Find where the given text appears and provide that cell's center as (x, y) coordinate. 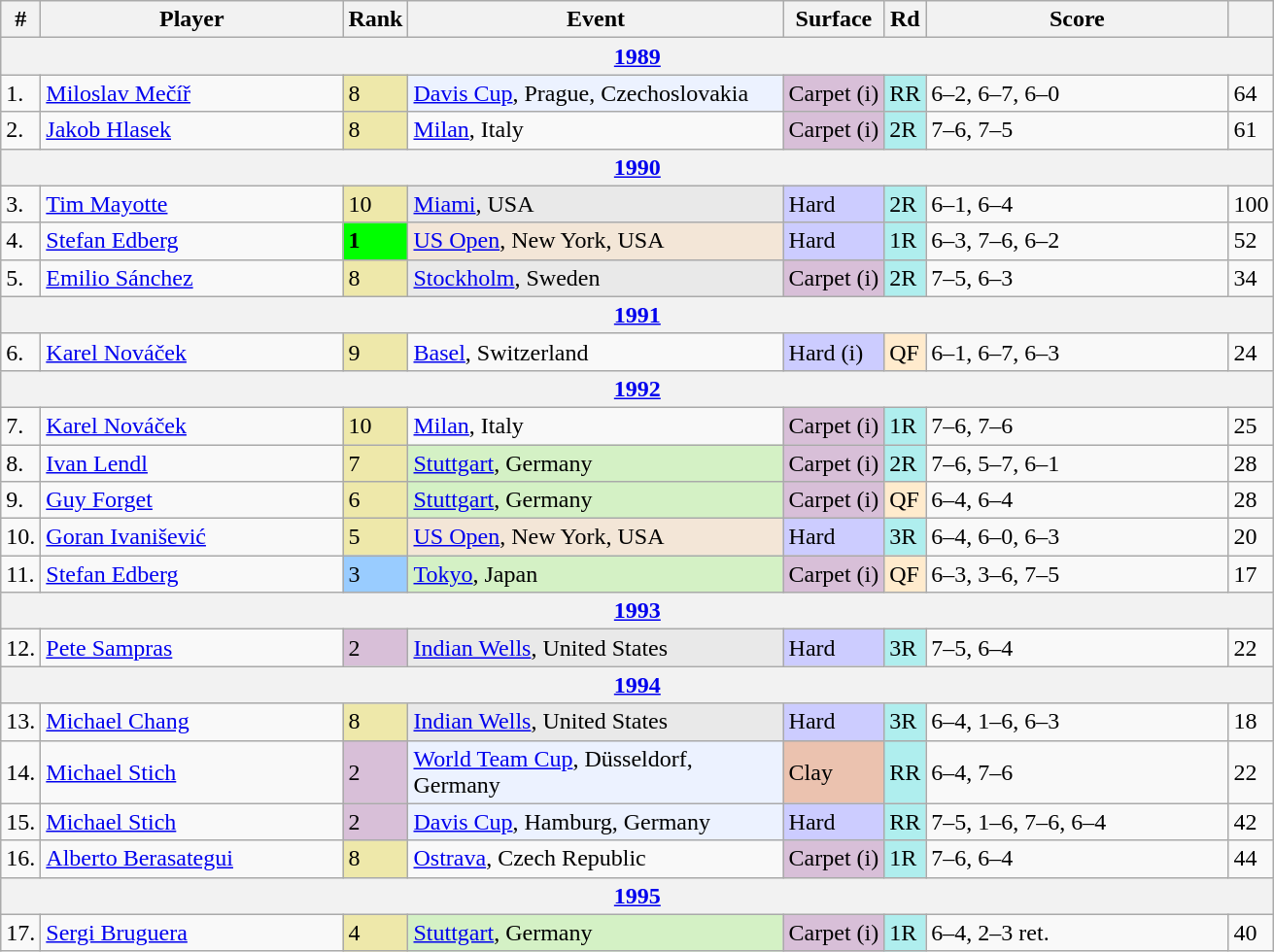
3. (21, 204)
1989 (637, 56)
7–6, 7–6 (1077, 425)
6–4, 2–3 ret. (1077, 933)
Davis Cup, Prague, Czechoslovakia (596, 93)
24 (1252, 352)
7 (375, 463)
7–6, 6–4 (1077, 859)
15. (21, 822)
Sergi Bruguera (192, 933)
1991 (637, 315)
Clay (834, 771)
16. (21, 859)
Tokyo, Japan (596, 574)
12. (21, 648)
7–6, 7–5 (1077, 130)
# (21, 19)
World Team Cup, Düsseldorf, Germany (596, 771)
Rank (375, 19)
4 (375, 933)
64 (1252, 93)
8. (21, 463)
Jakob Hlasek (192, 130)
7. (21, 425)
40 (1252, 933)
17. (21, 933)
13. (21, 722)
6–1, 6–7, 6–3 (1077, 352)
6–2, 6–7, 6–0 (1077, 93)
Player (192, 19)
Rd (906, 19)
Basel, Switzerland (596, 352)
44 (1252, 859)
100 (1252, 204)
6–4, 6–0, 6–3 (1077, 537)
4. (21, 241)
Ostrava, Czech Republic (596, 859)
61 (1252, 130)
Emilio Sánchez (192, 278)
7–5, 6–3 (1077, 278)
1 (375, 241)
1. (21, 93)
Davis Cup, Hamburg, Germany (596, 822)
1994 (637, 685)
Goran Ivanišević (192, 537)
25 (1252, 425)
7–6, 5–7, 6–1 (1077, 463)
1990 (637, 167)
Surface (834, 19)
6. (21, 352)
7–5, 6–4 (1077, 648)
Miloslav Mečíř (192, 93)
42 (1252, 822)
1993 (637, 611)
6–3, 7–6, 6–2 (1077, 241)
6–4, 7–6 (1077, 771)
11. (21, 574)
9. (21, 500)
34 (1252, 278)
2. (21, 130)
5. (21, 278)
Stockholm, Sweden (596, 278)
17 (1252, 574)
6 (375, 500)
Event (596, 19)
Ivan Lendl (192, 463)
10. (21, 537)
6–4, 1–6, 6–3 (1077, 722)
Hard (i) (834, 352)
18 (1252, 722)
Guy Forget (192, 500)
Miami, USA (596, 204)
9 (375, 352)
Alberto Berasategui (192, 859)
Score (1077, 19)
52 (1252, 241)
6–1, 6–4 (1077, 204)
7–5, 1–6, 7–6, 6–4 (1077, 822)
1992 (637, 389)
6–4, 6–4 (1077, 500)
14. (21, 771)
Tim Mayotte (192, 204)
3 (375, 574)
20 (1252, 537)
5 (375, 537)
Michael Chang (192, 722)
Pete Sampras (192, 648)
1995 (637, 896)
6–3, 3–6, 7–5 (1077, 574)
